Find where the given text appears and provide that cell's center as [X, Y] coordinate. 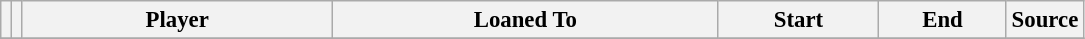
Source [1044, 20]
Loaned To [526, 20]
Start [798, 20]
Player [178, 20]
End [943, 20]
